Return [x, y] of the center of cell containing provided text 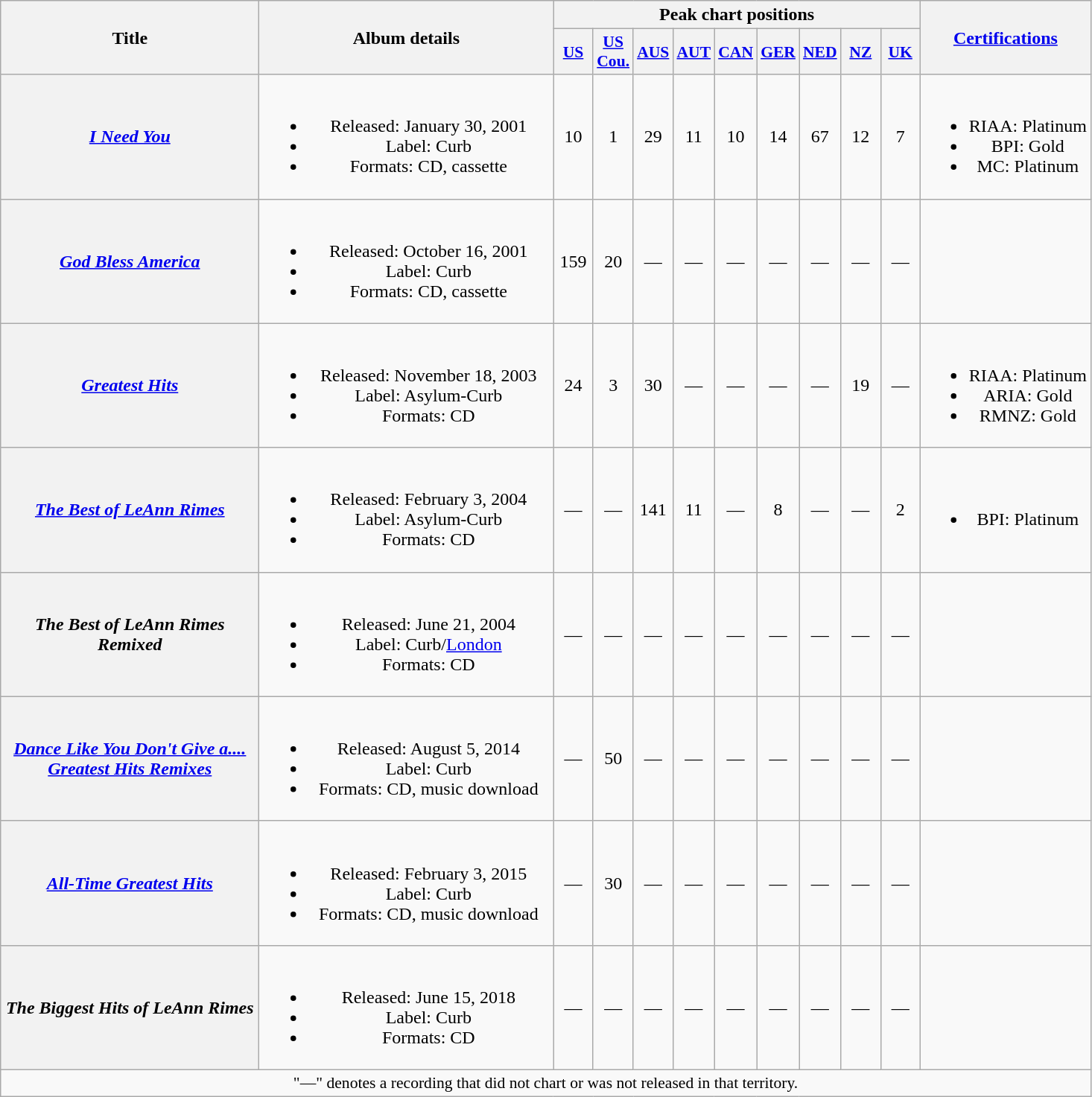
I Need You [130, 137]
20 [613, 261]
Dance Like You Don't Give a.... Greatest Hits Remixes [130, 758]
NZ [861, 52]
12 [861, 137]
2 [900, 509]
1 [613, 137]
Peak chart positions [737, 15]
US [574, 52]
Released: October 16, 2001Label: CurbFormats: CD, cassette [407, 261]
7 [900, 137]
RIAA: PlatinumBPI: GoldMC: Platinum [1006, 137]
Released: August 5, 2014Label: CurbFormats: CD, music download [407, 758]
67 [820, 137]
UK [900, 52]
159 [574, 261]
AUT [693, 52]
Title [130, 37]
The Biggest Hits of LeAnn Rimes [130, 1007]
50 [613, 758]
GER [778, 52]
3 [613, 386]
19 [861, 386]
Album details [407, 37]
14 [778, 137]
All-Time Greatest Hits [130, 883]
Released: June 15, 2018Label: CurbFormats: CD [407, 1007]
Released: January 30, 2001Label: CurbFormats: CD, cassette [407, 137]
29 [653, 137]
24 [574, 386]
Greatest Hits [130, 386]
Released: February 3, 2015Label: CurbFormats: CD, music download [407, 883]
Released: February 3, 2004Label: Asylum-CurbFormats: CD [407, 509]
CAN [736, 52]
Released: November 18, 2003Label: Asylum-CurbFormats: CD [407, 386]
God Bless America [130, 261]
8 [778, 509]
RIAA: PlatinumARIA: GoldRMNZ: Gold [1006, 386]
The Best of LeAnn Rimes [130, 509]
141 [653, 509]
USCou. [613, 52]
Certifications [1006, 37]
AUS [653, 52]
The Best of LeAnn Rimes Remixed [130, 635]
"—" denotes a recording that did not chart or was not released in that territory. [546, 1083]
NED [820, 52]
Released: June 21, 2004Label: Curb/LondonFormats: CD [407, 635]
BPI: Platinum [1006, 509]
